From the cell containing the given text, extract its center point as [X, Y] coordinate. 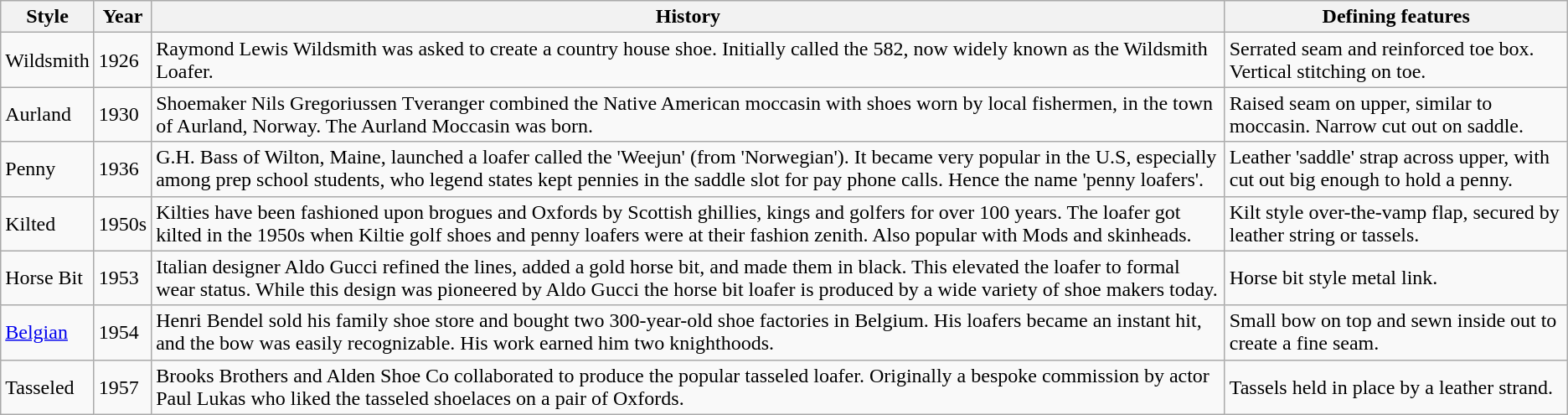
Horse bit style metal link. [1395, 278]
Tasseled [47, 387]
History [689, 17]
Penny [47, 169]
1926 [122, 60]
Defining features [1395, 17]
Style [47, 17]
Tassels held in place by a leather strand. [1395, 387]
1957 [122, 387]
Leather 'saddle' strap across upper, with cut out big enough to hold a penny. [1395, 169]
1953 [122, 278]
1936 [122, 169]
Raised seam on upper, similar to moccasin. Narrow cut out on saddle. [1395, 114]
Wildsmith [47, 60]
Raymond Lewis Wildsmith was asked to create a country house shoe. Initially called the 582, now widely known as the Wildsmith Loafer. [689, 60]
Aurland [47, 114]
Kilted [47, 223]
Belgian [47, 332]
1950s [122, 223]
Horse Bit [47, 278]
Serrated seam and reinforced toe box. Vertical stitching on toe. [1395, 60]
Kilt style over-the-vamp flap, secured by leather string or tassels. [1395, 223]
1930 [122, 114]
Small bow on top and sewn inside out to create a fine seam. [1395, 332]
1954 [122, 332]
Year [122, 17]
